Return the [X, Y] coordinate for the center point of the cell that contains the specified text.  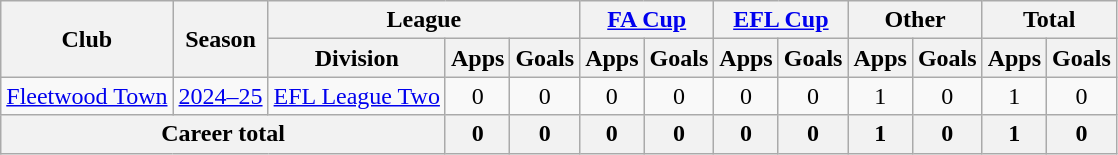
Other [915, 20]
Club [87, 39]
Fleetwood Town [87, 96]
Season [220, 39]
2024–25 [220, 96]
FA Cup [647, 20]
Division [356, 58]
Total [1049, 20]
EFL Cup [781, 20]
League [424, 20]
Career total [224, 134]
EFL League Two [356, 96]
